From the cell containing the given text, extract its center point as (X, Y) coordinate. 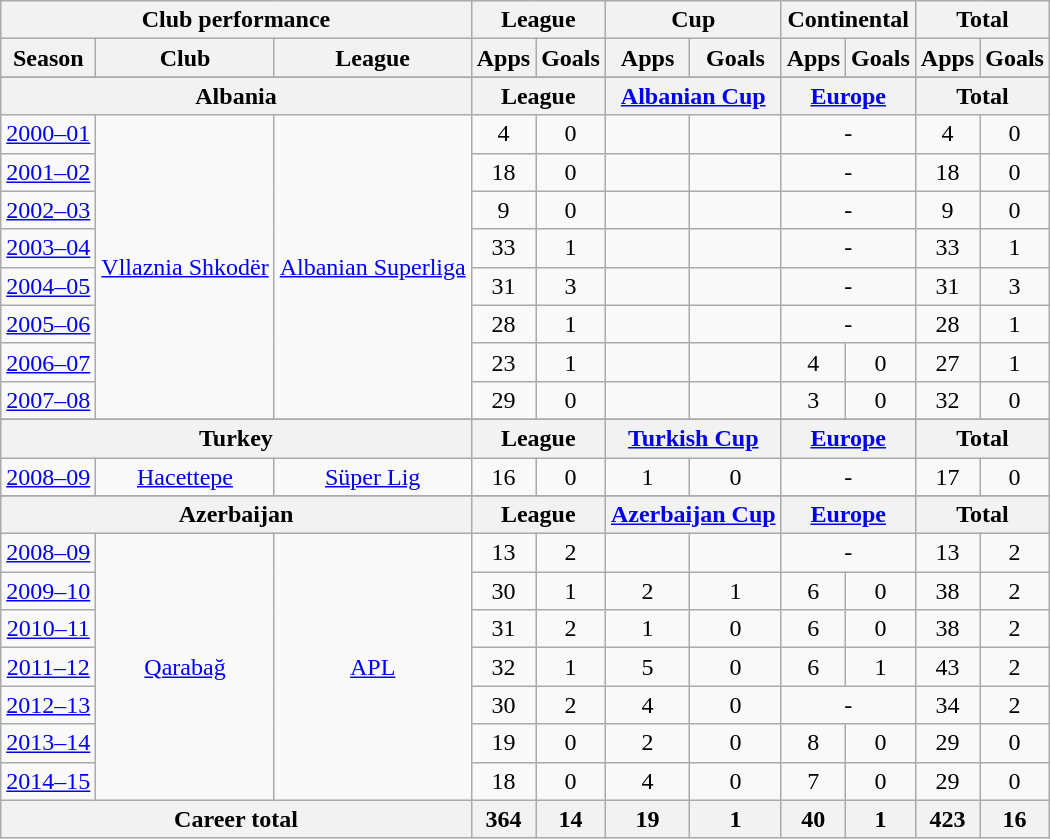
23 (503, 362)
40 (813, 819)
2000–01 (48, 134)
43 (947, 667)
2003–04 (48, 248)
Cup (693, 20)
2005–06 (48, 324)
Albanian Superliga (372, 267)
17 (947, 477)
2013–14 (48, 743)
Club performance (236, 20)
Turkish Cup (693, 438)
APL (372, 667)
Club (185, 58)
Albania (236, 96)
Career total (236, 819)
364 (503, 819)
8 (813, 743)
2002–03 (48, 210)
14 (571, 819)
2004–05 (48, 286)
2014–15 (48, 781)
2010–11 (48, 629)
Continental (848, 20)
2006–07 (48, 362)
2009–10 (48, 591)
423 (947, 819)
34 (947, 705)
Azerbaijan (236, 515)
2007–08 (48, 400)
Hacettepe (185, 477)
Qarabağ (185, 667)
5 (647, 667)
Süper Lig (372, 477)
Albanian Cup (693, 96)
Turkey (236, 438)
Vllaznia Shkodër (185, 267)
2001–02 (48, 172)
Azerbaijan Cup (693, 515)
2011–12 (48, 667)
7 (813, 781)
Season (48, 58)
27 (947, 362)
2012–13 (48, 705)
